Return [X, Y] of the center of cell containing provided text 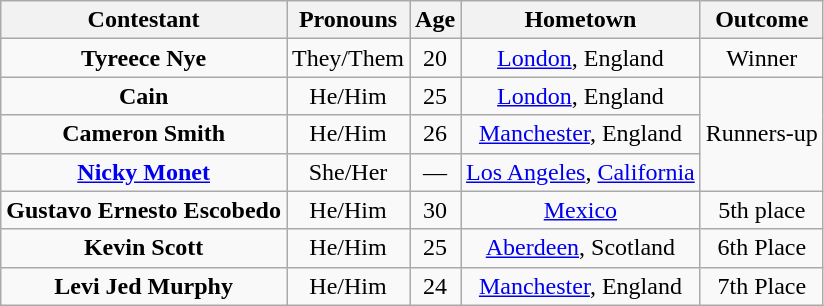
7th Place [762, 286]
Age [436, 20]
She/Her [348, 172]
Winner [762, 58]
26 [436, 134]
Cameron Smith [144, 134]
Contestant [144, 20]
They/Them [348, 58]
Tyreece Nye [144, 58]
Levi Jed Murphy [144, 286]
Gustavo Ernesto Escobedo [144, 210]
Los Angeles, California [581, 172]
Outcome [762, 20]
Kevin Scott [144, 248]
6th Place [762, 248]
Hometown [581, 20]
Aberdeen, Scotland [581, 248]
Pronouns [348, 20]
Runners-up [762, 134]
Mexico [581, 210]
24 [436, 286]
30 [436, 210]
Cain [144, 96]
— [436, 172]
20 [436, 58]
5th place [762, 210]
Nicky Monet [144, 172]
